Return the (x, y) coordinate for the center point of the cell that contains the specified text.  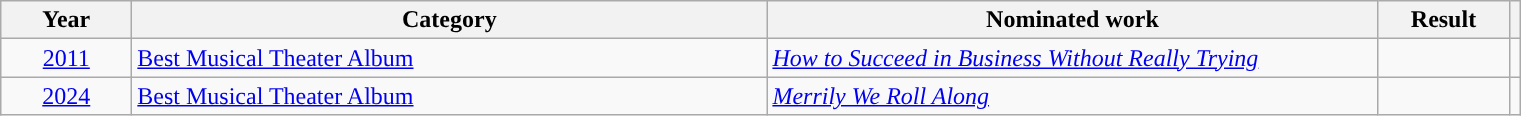
2011 (66, 58)
Merrily We Roll Along (1072, 96)
2024 (66, 96)
Nominated work (1072, 20)
Category (450, 20)
How to Succeed in Business Without Really Trying (1072, 58)
Year (66, 20)
Result (1444, 20)
